Determine the (X, Y) coordinate at the center of the cell enclosing the given text.  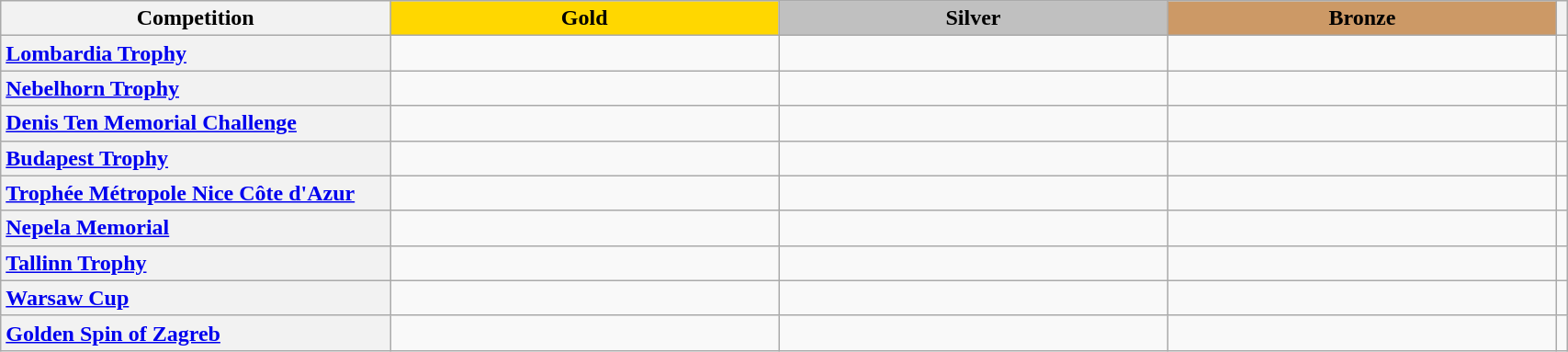
Nebelhorn Trophy (196, 88)
Nepela Memorial (196, 228)
Budapest Trophy (196, 158)
Warsaw Cup (196, 298)
Competition (196, 18)
Tallinn Trophy (196, 263)
Denis Ten Memorial Challenge (196, 123)
Golden Spin of Zagreb (196, 333)
Trophée Métropole Nice Côte d'Azur (196, 193)
Lombardia Trophy (196, 53)
Gold (584, 18)
Bronze (1361, 18)
Silver (974, 18)
